Pinpoint the cell where the given text exists, returning its (X, Y) midpoint coordinate. 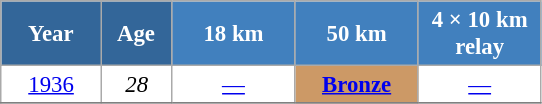
1936 (52, 85)
Year (52, 34)
Bronze (356, 85)
4 × 10 km relay (480, 34)
18 km (234, 34)
Age (136, 34)
50 km (356, 34)
28 (136, 85)
